Detect which cell encompasses the target text, then output its [x, y] center coordinate. 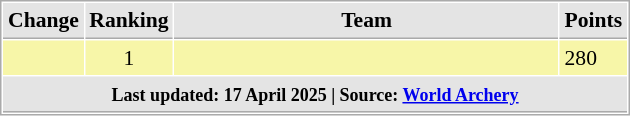
Ranking [129, 21]
Points [594, 21]
Team [367, 21]
1 [129, 57]
Change [44, 21]
Last updated: 17 April 2025 | Source: World Archery [316, 94]
280 [594, 57]
